Identify which cell holds the provided text, then report its (X, Y) central coordinate. 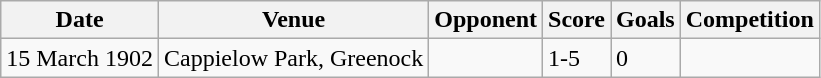
0 (645, 58)
Date (80, 20)
Goals (645, 20)
Score (577, 20)
Competition (750, 20)
1-5 (577, 58)
15 March 1902 (80, 58)
Cappielow Park, Greenock (293, 58)
Opponent (486, 20)
Venue (293, 20)
